From the cell containing the given text, extract its center point as [X, Y] coordinate. 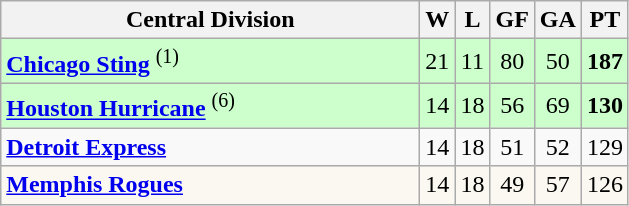
GF [512, 20]
187 [604, 62]
PT [604, 20]
L [472, 20]
11 [472, 62]
Houston Hurricane (6) [210, 106]
50 [558, 62]
21 [438, 62]
Central Division [210, 20]
Detroit Express [210, 147]
80 [512, 62]
GA [558, 20]
51 [512, 147]
Chicago Sting (1) [210, 62]
69 [558, 106]
Memphis Rogues [210, 185]
130 [604, 106]
126 [604, 185]
57 [558, 185]
129 [604, 147]
56 [512, 106]
49 [512, 185]
52 [558, 147]
W [438, 20]
